Identify which cell holds the provided text, then report its [x, y] central coordinate. 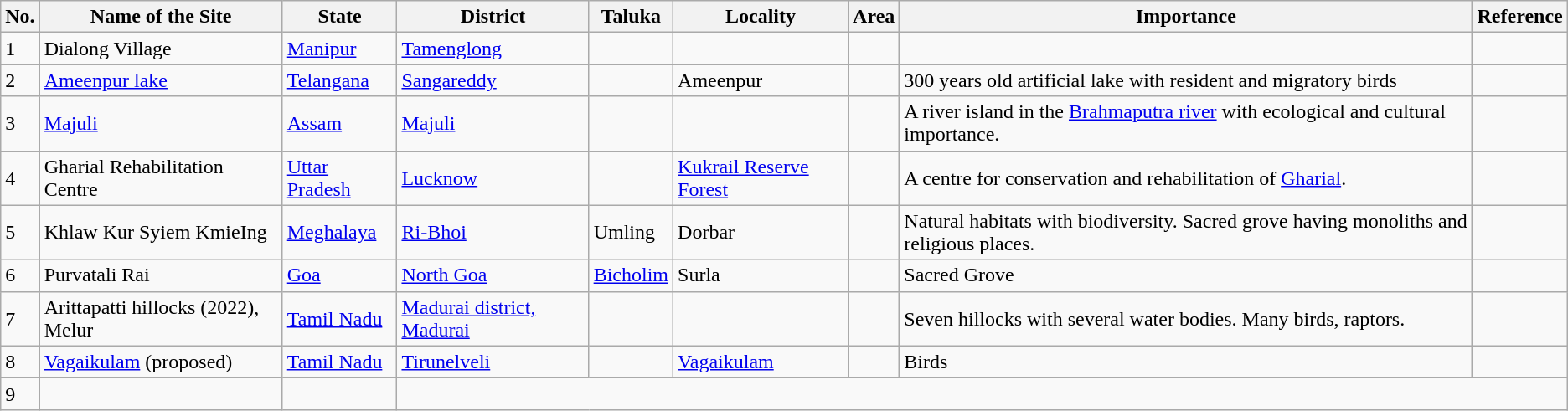
7 [20, 318]
Seven hillocks with several water bodies. Many birds, raptors. [1186, 318]
A centre for conservation and rehabilitation of Gharial. [1186, 177]
Importance [1186, 17]
300 years old artificial lake with resident and migratory birds [1186, 80]
Gharial Rehabilitation Centre [161, 177]
9 [20, 393]
Reference [1519, 17]
Kukrail Reserve Forest [761, 177]
Vagaikulam [761, 362]
Natural habitats with biodiversity. Sacred grove having monoliths and religious places. [1186, 233]
Umling [631, 233]
Tirunelveli [493, 362]
Uttar Pradesh [340, 177]
Taluka [631, 17]
Goa [340, 275]
Purvatali Rai [161, 275]
Sacred Grove [1186, 275]
Area [874, 17]
Lucknow [493, 177]
6 [20, 275]
Arittapatti hillocks (2022), Melur [161, 318]
Ri-Bhoi [493, 233]
Ameenpur [761, 80]
1 [20, 49]
Assam [340, 124]
Khlaw Kur Syiem KmieIng [161, 233]
4 [20, 177]
Dorbar [761, 233]
Manipur [340, 49]
Madurai district, Madurai [493, 318]
North Goa [493, 275]
District [493, 17]
5 [20, 233]
8 [20, 362]
Name of the Site [161, 17]
A river island in the Brahmaputra river with ecological and cultural importance. [1186, 124]
Birds [1186, 362]
2 [20, 80]
Dialong Village [161, 49]
Locality [761, 17]
Surla [761, 275]
No. [20, 17]
Sangareddy [493, 80]
Telangana [340, 80]
Tamenglong [493, 49]
Meghalaya [340, 233]
State [340, 17]
Ameenpur lake [161, 80]
Bicholim [631, 275]
Vagaikulam (proposed) [161, 362]
3 [20, 124]
